Extract the (x, y) coordinate from the center of the cell holding the provided text.  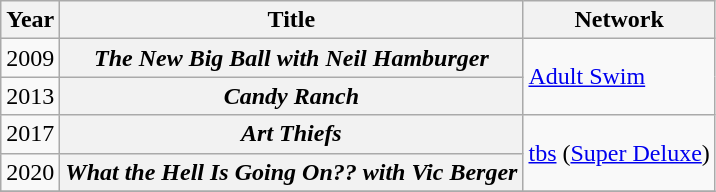
Network (619, 20)
What the Hell Is Going On?? with Vic Berger (292, 172)
tbs (Super Deluxe) (619, 153)
The New Big Ball with Neil Hamburger (292, 58)
Year (30, 20)
Title (292, 20)
2020 (30, 172)
Art Thiefs (292, 134)
2013 (30, 96)
2009 (30, 58)
2017 (30, 134)
Candy Ranch (292, 96)
Adult Swim (619, 77)
